Return the (X, Y) coordinate for the center point of the cell that contains the specified text.  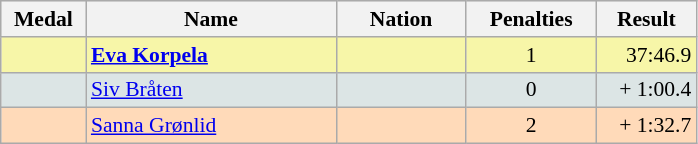
0 (531, 90)
Eva Korpela (211, 55)
Sanna Grønlid (211, 126)
+ 1:00.4 (646, 90)
1 (531, 55)
Nation (401, 19)
Result (646, 19)
Name (211, 19)
37:46.9 (646, 55)
Siv Bråten (211, 90)
Medal (44, 19)
Penalties (531, 19)
+ 1:32.7 (646, 126)
2 (531, 126)
